Scan for the cell matching the given text and deliver its [X, Y] coordinate at center. 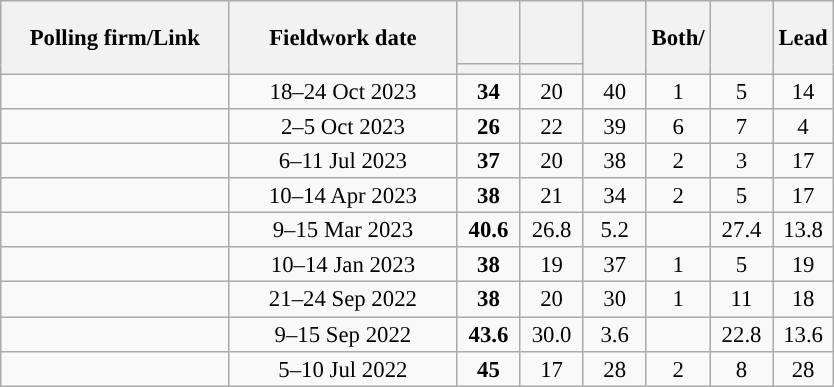
Lead [803, 38]
10–14 Jan 2023 [343, 266]
45 [488, 368]
30.0 [552, 334]
11 [742, 300]
2–5 Oct 2023 [343, 126]
5–10 Jul 2022 [343, 368]
13.8 [803, 230]
18–24 Oct 2023 [343, 92]
8 [742, 368]
30 [614, 300]
3.6 [614, 334]
43.6 [488, 334]
4 [803, 126]
26 [488, 126]
3 [742, 162]
22 [552, 126]
Both/ [678, 38]
40 [614, 92]
Polling firm/Link [115, 38]
9–15 Sep 2022 [343, 334]
26.8 [552, 230]
21–24 Sep 2022 [343, 300]
27.4 [742, 230]
6 [678, 126]
9–15 Mar 2023 [343, 230]
6–11 Jul 2023 [343, 162]
7 [742, 126]
10–14 Apr 2023 [343, 196]
21 [552, 196]
18 [803, 300]
40.6 [488, 230]
Fieldwork date [343, 38]
22.8 [742, 334]
39 [614, 126]
14 [803, 92]
13.6 [803, 334]
5.2 [614, 230]
